Scan for the cell matching the given text and deliver its (x, y) coordinate at center. 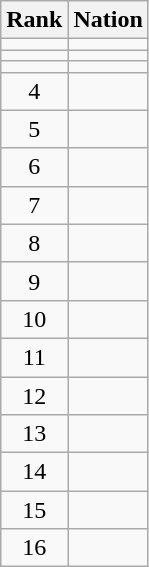
13 (34, 434)
5 (34, 129)
7 (34, 205)
Rank (34, 20)
8 (34, 243)
6 (34, 167)
11 (34, 357)
14 (34, 472)
12 (34, 395)
9 (34, 281)
4 (34, 91)
16 (34, 548)
15 (34, 510)
Nation (108, 20)
10 (34, 319)
